Determine the (X, Y) coordinate at the center of the cell enclosing the given text.  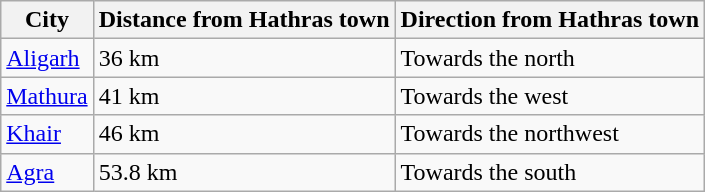
Distance from Hathras town (244, 20)
Towards the northwest (550, 134)
Aligarh (47, 58)
Mathura (47, 96)
Towards the west (550, 96)
46 km (244, 134)
Agra (47, 172)
Towards the south (550, 172)
41 km (244, 96)
City (47, 20)
53.8 km (244, 172)
Towards the north (550, 58)
36 km (244, 58)
Khair (47, 134)
Direction from Hathras town (550, 20)
